Detect which cell encompasses the target text, then output its (x, y) center coordinate. 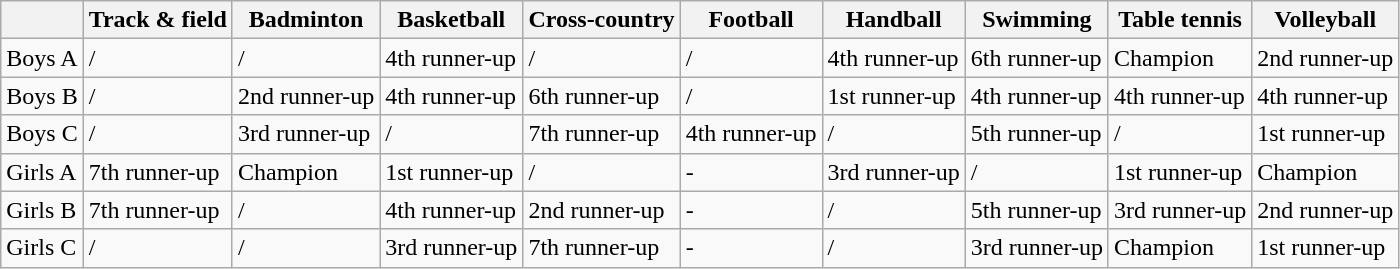
Badminton (306, 20)
Swimming (1036, 20)
Boys A (42, 58)
Girls A (42, 172)
Cross-country (602, 20)
Track & field (158, 20)
Girls C (42, 248)
Table tennis (1180, 20)
Handball (894, 20)
Volleyball (1326, 20)
Football (751, 20)
Boys C (42, 134)
Boys B (42, 96)
Girls B (42, 210)
Basketball (452, 20)
